Search for the cell housing the specified text and yield its (X, Y) center coordinate. 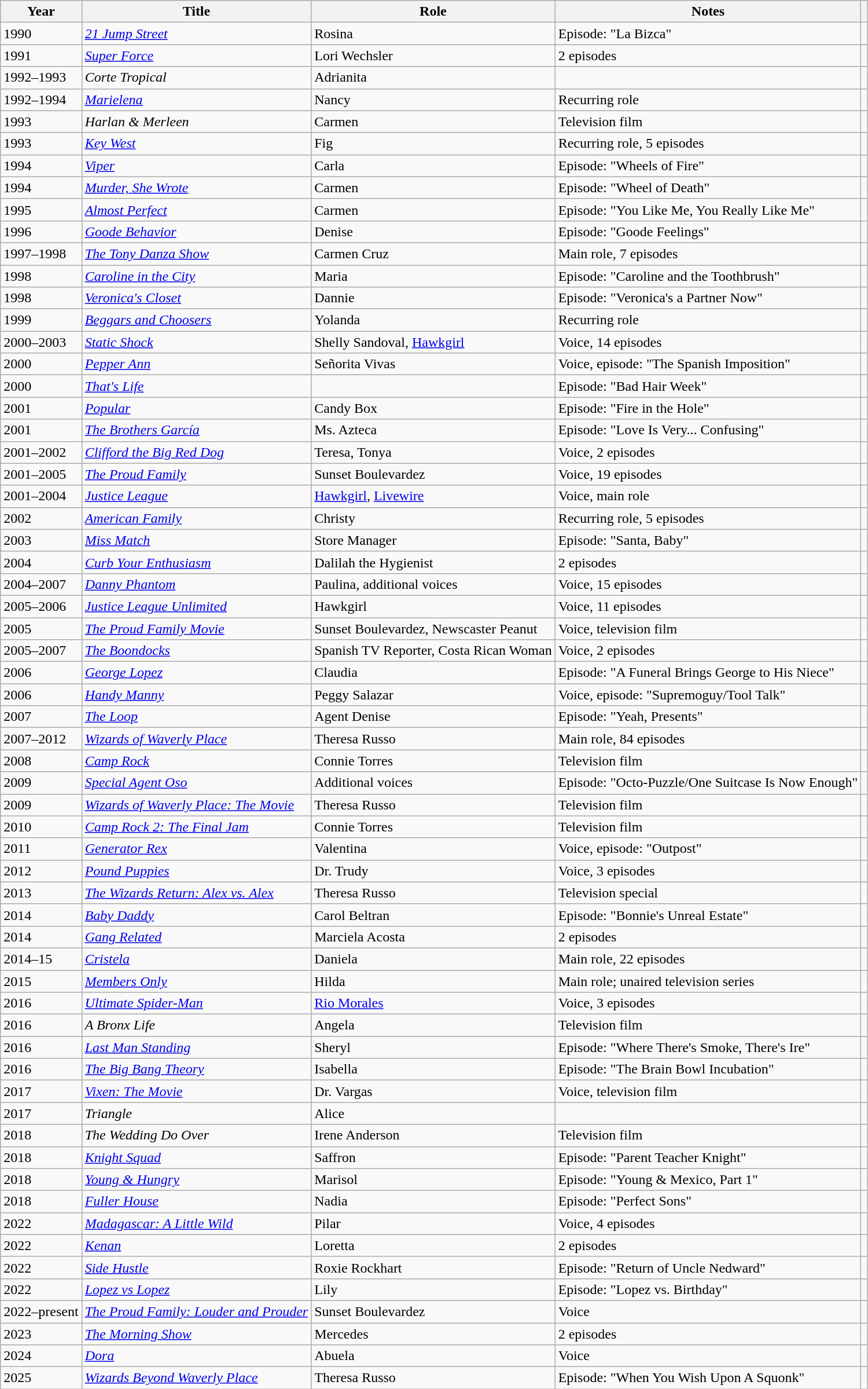
The Loop (197, 717)
Episode: "La Bizca" (708, 34)
Hilda (433, 981)
Adrianita (433, 78)
Episode: "Lopez vs. Birthday" (708, 1289)
Voice, episode: "Supremoguy/Tool Talk" (708, 695)
Miss Match (197, 540)
Curb Your Enthusiasm (197, 562)
2011 (41, 849)
2004–2007 (41, 584)
Episode: "A Funeral Brings George to His Niece" (708, 673)
Vixen: The Movie (197, 1091)
Hawkgirl (433, 606)
Claudia (433, 673)
Marielena (197, 100)
Episode: "Yeah, Presents" (708, 717)
Paulina, additional voices (433, 584)
Voice, episode: "The Spanish Imposition" (708, 364)
2003 (41, 540)
Spanish TV Reporter, Costa Rican Woman (433, 651)
Episode: "Caroline and the Toothbrush" (708, 276)
Episode: "Love Is Very... Confusing" (708, 430)
Dalilah the Hygienist (433, 562)
Justice League Unlimited (197, 606)
Episode: "Parent Teacher Knight" (708, 1157)
Yolanda (433, 320)
2010 (41, 827)
The Tony Danza Show (197, 254)
Cristela (197, 959)
Ms. Azteca (433, 430)
Mercedes (433, 1333)
Irene Anderson (433, 1135)
Goode Behavior (197, 232)
Television special (708, 893)
A Bronx Life (197, 1025)
21 Jump Street (197, 34)
Madagascar: A Little Wild (197, 1223)
Denise (433, 232)
2022–present (41, 1311)
Store Manager (433, 540)
Voice, episode: "Outpost" (708, 849)
1992–1994 (41, 100)
Episode: "Bad Hair Week" (708, 386)
Handy Manny (197, 695)
Nancy (433, 100)
Almost Perfect (197, 210)
Young & Hungry (197, 1179)
Viper (197, 166)
The Proud Family: Louder and Prouder (197, 1311)
Baby Daddy (197, 915)
The Proud Family (197, 474)
2024 (41, 1356)
Main role, 7 episodes (708, 254)
Episode: "When You Wish Upon A Squonk" (708, 1378)
Additional voices (433, 783)
Loretta (433, 1245)
Beggars and Choosers (197, 320)
Episode: "Where There's Smoke, There's Ire" (708, 1047)
Lily (433, 1289)
Hawkgirl, Livewire (433, 496)
2004 (41, 562)
Roxie Rockhart (433, 1267)
Notes (708, 12)
1999 (41, 320)
Voice, 19 episodes (708, 474)
Static Shock (197, 342)
Members Only (197, 981)
2007 (41, 717)
Lori Wechsler (433, 56)
Title (197, 12)
2001–2005 (41, 474)
Key West (197, 144)
Camp Rock (197, 761)
Voice, 15 episodes (708, 584)
Voice, 14 episodes (708, 342)
Episode: "Wheel of Death" (708, 188)
Last Man Standing (197, 1047)
2000–2003 (41, 342)
Rio Morales (433, 1003)
Señorita Vivas (433, 364)
Episode: "Octo-Puzzle/One Suitcase Is Now Enough" (708, 783)
Saffron (433, 1157)
The Morning Show (197, 1333)
2014–15 (41, 959)
2008 (41, 761)
2007–2012 (41, 739)
Candy Box (433, 408)
Fuller House (197, 1201)
Main role, 84 episodes (708, 739)
Episode: "Veronica's a Partner Now" (708, 298)
Nadia (433, 1201)
Generator Rex (197, 849)
Camp Rock 2: The Final Jam (197, 827)
The Wedding Do Over (197, 1135)
Harlan & Merleen (197, 122)
2005–2006 (41, 606)
Danny Phantom (197, 584)
Lopez vs Lopez (197, 1289)
Marisol (433, 1179)
Voice, 4 episodes (708, 1223)
Wizards of Waverly Place (197, 739)
The Brothers García (197, 430)
Dora (197, 1356)
Sunset Boulevardez, Newscaster Peanut (433, 628)
Carla (433, 166)
Episode: "Perfect Sons" (708, 1201)
1996 (41, 232)
Pound Puppies (197, 871)
2002 (41, 518)
Alice (433, 1113)
Caroline in the City (197, 276)
Dr. Vargas (433, 1091)
2015 (41, 981)
Voice, 11 episodes (708, 606)
Episode: "Goode Feelings" (708, 232)
Agent Denise (433, 717)
Super Force (197, 56)
Episode: "You Like Me, You Really Like Me" (708, 210)
Peggy Salazar (433, 695)
Ultimate Spider-Man (197, 1003)
Corte Tropical (197, 78)
Carol Beltran (433, 915)
Christy (433, 518)
Veronica's Closet (197, 298)
George Lopez (197, 673)
Maria (433, 276)
Dannie (433, 298)
Rosina (433, 34)
Triangle (197, 1113)
The Big Bang Theory (197, 1069)
1995 (41, 210)
Knight Squad (197, 1157)
Sheryl (433, 1047)
Pilar (433, 1223)
Episode: "Bonnie's Unreal Estate" (708, 915)
2025 (41, 1378)
The Boondocks (197, 651)
1990 (41, 34)
Episode: "The Brain Bowl Incubation" (708, 1069)
Popular (197, 408)
Valentina (433, 849)
2023 (41, 1333)
Clifford the Big Red Dog (197, 452)
American Family (197, 518)
2005 (41, 628)
Episode: "Wheels of Fire" (708, 166)
Role (433, 12)
Voice, main role (708, 496)
Pepper Ann (197, 364)
Fig (433, 144)
1991 (41, 56)
Wizards of Waverly Place: The Movie (197, 805)
The Proud Family Movie (197, 628)
1997–1998 (41, 254)
Shelly Sandoval, Hawkgirl (433, 342)
Justice League (197, 496)
Marciela Acosta (433, 937)
Gang Related (197, 937)
Abuela (433, 1356)
Kenan (197, 1245)
Main role; unaired television series (708, 981)
Carmen Cruz (433, 254)
Main role, 22 episodes (708, 959)
Murder, She Wrote (197, 188)
Episode: "Fire in the Hole" (708, 408)
Daniela (433, 959)
Teresa, Tonya (433, 452)
2005–2007 (41, 651)
Year (41, 12)
Side Hustle (197, 1267)
Episode: "Young & Mexico, Part 1" (708, 1179)
Dr. Trudy (433, 871)
1992–1993 (41, 78)
2001–2004 (41, 496)
Angela (433, 1025)
Episode: "Return of Uncle Nedward" (708, 1267)
Episode: "Santa, Baby" (708, 540)
That's Life (197, 386)
The Wizards Return: Alex vs. Alex (197, 893)
2001–2002 (41, 452)
Wizards Beyond Waverly Place (197, 1378)
Special Agent Oso (197, 783)
2012 (41, 871)
Isabella (433, 1069)
2013 (41, 893)
